Capture the cell that displays the provided text and extract its [X, Y] central coordinate. 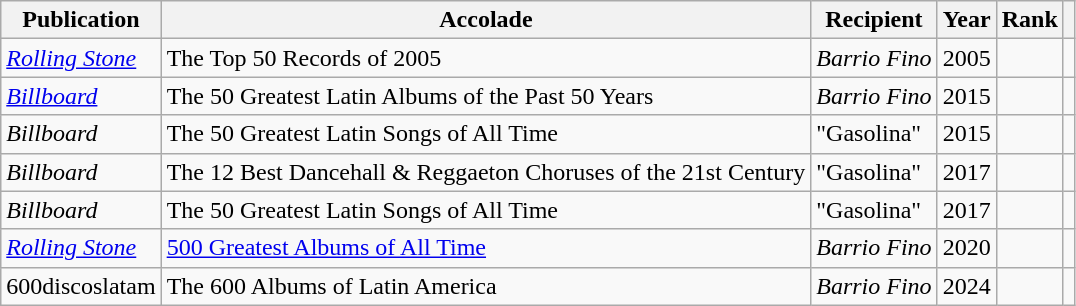
Rank [1030, 20]
Publication [81, 20]
Recipient [874, 20]
500 Greatest Albums of All Time [486, 248]
2024 [966, 286]
2020 [966, 248]
600discoslatam [81, 286]
Year [966, 20]
Accolade [486, 20]
The Top 50 Records of 2005 [486, 58]
The 50 Greatest Latin Albums of the Past 50 Years [486, 96]
The 600 Albums of Latin America [486, 286]
2005 [966, 58]
The 12 Best Dancehall & Reggaeton Choruses of the 21st Century [486, 172]
